Output the [X, Y] coordinate of the center of the cell containing the given text.  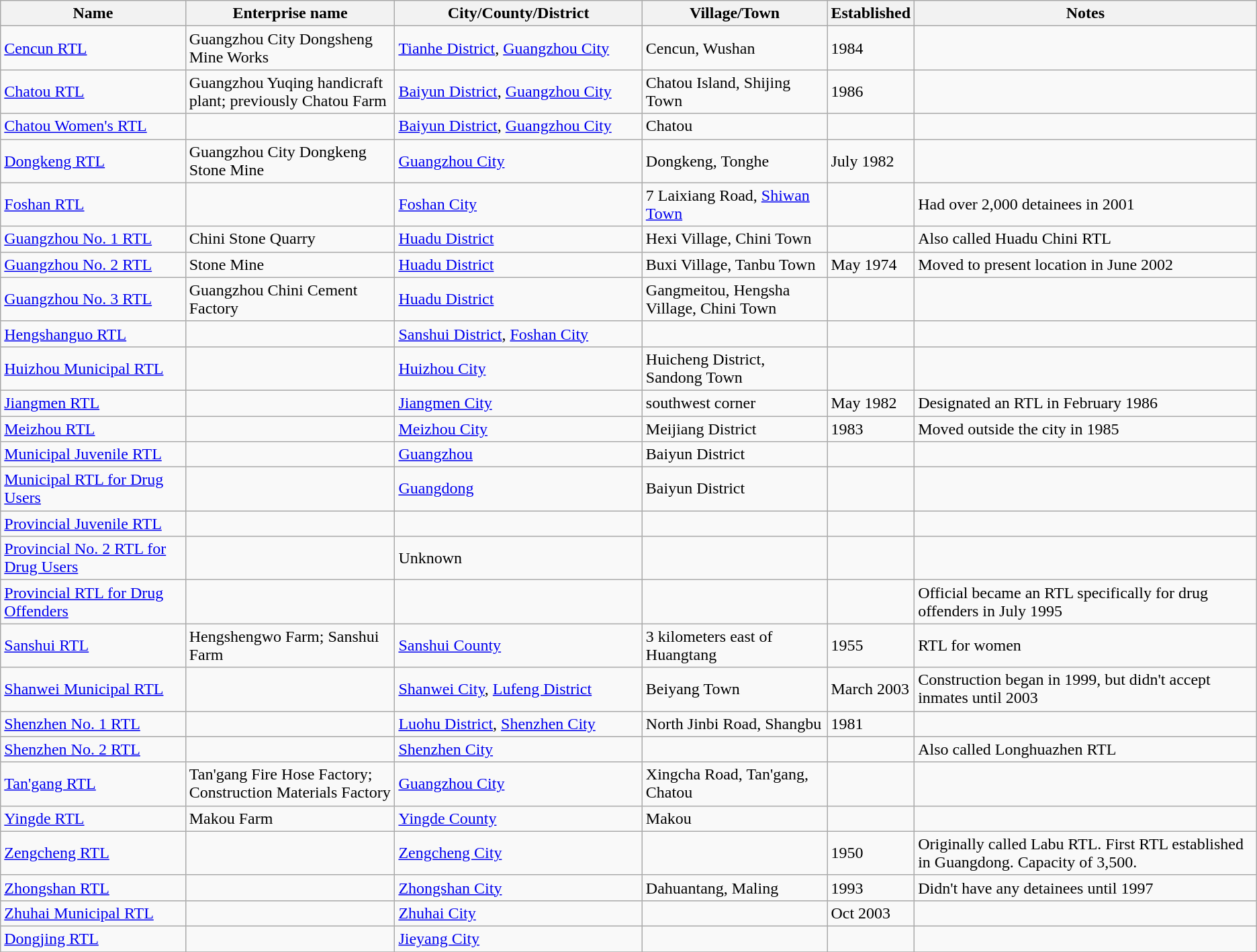
Enterprise name [290, 13]
Stone Mine [290, 265]
Makou Farm [290, 818]
1984 [871, 48]
Had over 2,000 detainees in 2001 [1086, 204]
Chatou RTL [93, 91]
1950 [871, 853]
March 2003 [871, 689]
Guangzhou Chini Cement Factory [290, 299]
Xingcha Road, Tan'gang, Chatou [735, 784]
May 1982 [871, 403]
Guangzhou [518, 455]
3 kilometers east of Huangtang [735, 646]
Dahuantang, Maling [735, 888]
Luohu District, Shenzhen City [518, 724]
Construction began in 1999, but didn't accept inmates until 2003 [1086, 689]
Guangzhou No. 2 RTL [93, 265]
Huicheng District, Sandong Town [735, 368]
Hengshengwo Farm; Sanshui Farm [290, 646]
RTL for women [1086, 646]
Guangzhou Yuqing handicraft plant; previously Chatou Farm [290, 91]
Zhongshan RTL [93, 888]
Foshan RTL [93, 204]
Chini Stone Quarry [290, 239]
Zhongshan City [518, 888]
Guangzhou City Dongsheng Mine Works [290, 48]
Chatou [735, 126]
July 1982 [871, 161]
Chatou Women's RTL [93, 126]
Dongkeng, Tonghe [735, 161]
1983 [871, 429]
1993 [871, 888]
Yingde RTL [93, 818]
Also called Longhuazhen RTL [1086, 749]
Guangzhou No. 1 RTL [93, 239]
Sanshui County [518, 646]
Meizhou RTL [93, 429]
Provincial Juvenile RTL [93, 524]
Meizhou City [518, 429]
Designated an RTL in February 1986 [1086, 403]
Shanwei Municipal RTL [93, 689]
Moved outside the city in 1985 [1086, 429]
Municipal Juvenile RTL [93, 455]
Sanshui RTL [93, 646]
City/County/District [518, 13]
Dongjing RTL [93, 939]
Hexi Village, Chini Town [735, 239]
Yingde County [518, 818]
Shenzhen No. 2 RTL [93, 749]
Shanwei City, Lufeng District [518, 689]
Gangmeitou, Hengsha Village, Chini Town [735, 299]
Tianhe District, Guangzhou City [518, 48]
Oct 2003 [871, 913]
1981 [871, 724]
Municipal RTL for Drug Users [93, 489]
southwest corner [735, 403]
Cencun RTL [93, 48]
Official became an RTL specifically for drug offenders in July 1995 [1086, 602]
Guangzhou City Dongkeng Stone Mine [290, 161]
Meijiang District [735, 429]
Cencun, Wushan [735, 48]
1986 [871, 91]
Zengcheng City [518, 853]
Shenzhen No. 1 RTL [93, 724]
Zengcheng RTL [93, 853]
Provincial RTL for Drug Offenders [93, 602]
Jiangmen City [518, 403]
Tan'gang RTL [93, 784]
North Jinbi Road, Shangbu [735, 724]
Zhuhai Municipal RTL [93, 913]
Huizhou City [518, 368]
Unknown [518, 559]
Tan'gang Fire Hose Factory; Construction Materials Factory [290, 784]
Established [871, 13]
Beiyang Town [735, 689]
Foshan City [518, 204]
Originally called Labu RTL. First RTL established in Guangdong. Capacity of 3,500. [1086, 853]
Makou [735, 818]
Provincial No. 2 RTL for Drug Users [93, 559]
Notes [1086, 13]
Huizhou Municipal RTL [93, 368]
Name [93, 13]
Chatou Island, Shijing Town [735, 91]
Village/Town [735, 13]
Also called Huadu Chini RTL [1086, 239]
Buxi Village, Tanbu Town [735, 265]
Zhuhai City [518, 913]
Didn't have any detainees until 1997 [1086, 888]
Dongkeng RTL [93, 161]
Sanshui District, Foshan City [518, 334]
Jiangmen RTL [93, 403]
Guangzhou No. 3 RTL [93, 299]
Jieyang City [518, 939]
Guangdong [518, 489]
Shenzhen City [518, 749]
7 Laixiang Road, Shiwan Town [735, 204]
May 1974 [871, 265]
Moved to present location in June 2002 [1086, 265]
1955 [871, 646]
Hengshanguo RTL [93, 334]
